Find where the given text appears and provide that cell's center as [x, y] coordinate. 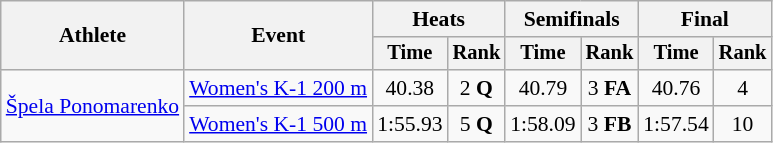
Špela Ponomarenko [92, 106]
3 FB [610, 124]
2 Q [477, 88]
Women's K-1 200 m [278, 88]
4 [743, 88]
1:58.09 [542, 124]
1:55.93 [410, 124]
40.76 [676, 88]
5 Q [477, 124]
3 FA [610, 88]
10 [743, 124]
1:57.54 [676, 124]
Women's K-1 500 m [278, 124]
40.79 [542, 88]
Athlete [92, 36]
Final [704, 19]
Event [278, 36]
Semifinals [572, 19]
40.38 [410, 88]
Heats [438, 19]
